For the text-containing cell, return its midpoint in [x, y] coordinate format. 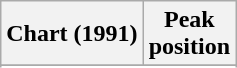
Peakposition [189, 34]
Chart (1991) [72, 34]
